Extract the [X, Y] coordinate from the center of the cell holding the provided text.  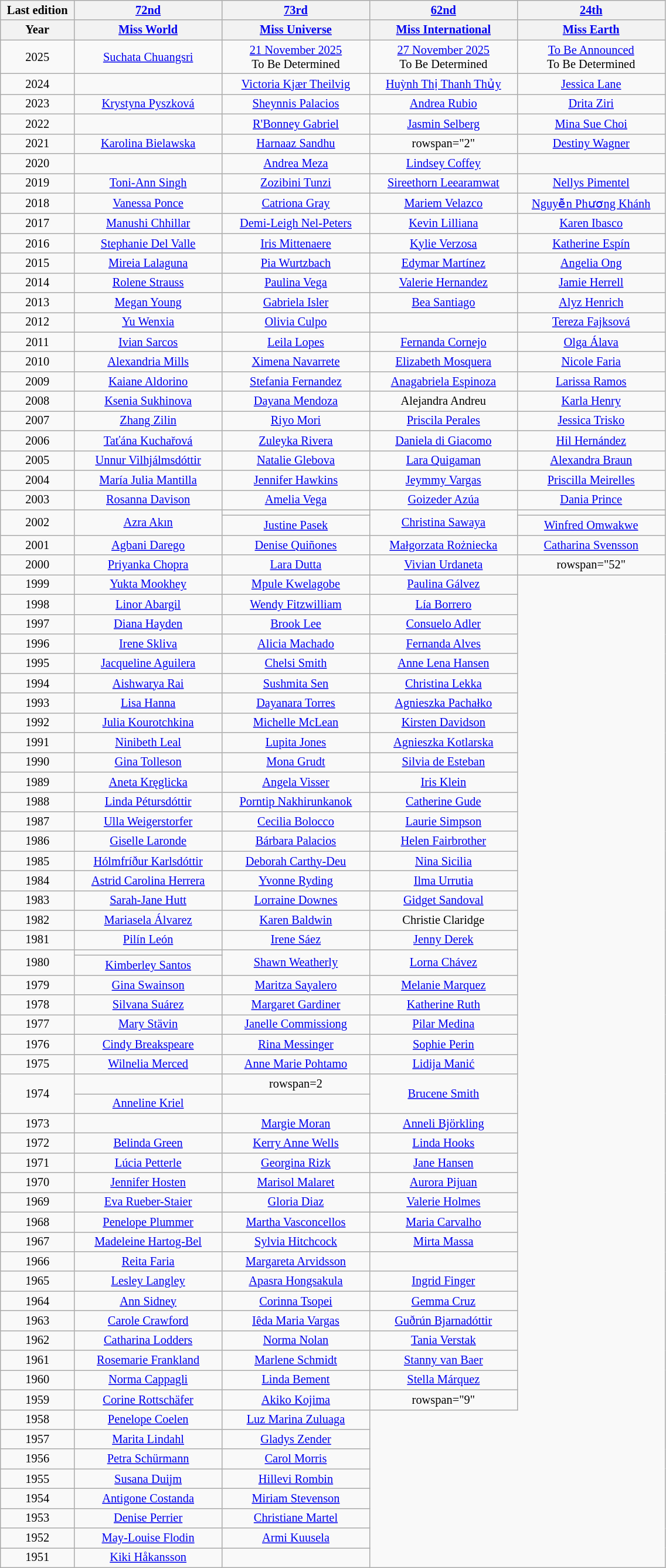
May-Louise Flodin [148, 1538]
2009 [38, 381]
Alicia Machado [296, 644]
Maritza Sayalero [296, 985]
Lara Dutta [296, 565]
73rd [296, 10]
1987 [38, 821]
2003 [38, 500]
Miss International [443, 30]
Ninibeth Leal [148, 743]
Sheynnis Palacios [296, 104]
Linor Abargil [148, 604]
1955 [38, 1479]
1995 [38, 663]
Penelope Coelen [148, 1420]
1981 [38, 940]
1966 [38, 1261]
Jane Hansen [443, 1163]
Lía Borrero [443, 604]
2010 [38, 362]
Sophie Perin [443, 1044]
Małgorzata Rożniecka [443, 545]
Hil Hernández [591, 441]
Anneline Kriel [148, 1103]
Gabriela Isler [296, 303]
Guðrún Bjarnadóttir [443, 1320]
Iris Klein [443, 782]
1957 [38, 1439]
27 November 2025To Be Determined [443, 57]
Christina Sawaya [443, 522]
Riyo Mori [296, 421]
Ivian Sarcos [148, 342]
1984 [38, 880]
Tereza Fajksová [591, 322]
1997 [38, 624]
1953 [38, 1518]
Andrea Rubio [443, 104]
2007 [38, 421]
Eva Rueber-Staier [148, 1202]
Yvonne Ryding [296, 880]
Jacqueline Aguilera [148, 663]
Winfred Omwakwe [591, 525]
Helen Fairbrother [443, 841]
2022 [38, 124]
Catharina Svensson [591, 545]
Lara Quigaman [443, 460]
2024 [38, 83]
1988 [38, 802]
Norma Nolan [296, 1340]
Aishwarya Rai [148, 683]
Sushmita Sen [296, 683]
Lisa Hanna [148, 703]
Elizabeth Mosquera [443, 362]
Madeleine Hartog-Bel [148, 1242]
1967 [38, 1242]
Gina Tolleson [148, 762]
1982 [38, 920]
Rosemarie Frankland [148, 1360]
Amelia Vega [296, 500]
Andrea Meza [296, 163]
1962 [38, 1340]
Ingrid Finger [443, 1281]
rowspan="2" [443, 144]
Jenny Derek [443, 940]
Alexandra Braun [591, 460]
Paulina Vega [296, 283]
Azra Akın [148, 522]
Nellys Pimentel [591, 183]
Ilma Urrutia [443, 880]
Huỳnh Thị Thanh Thủy [443, 83]
Nicole Faria [591, 362]
Georgina Rizk [296, 1163]
To Be AnnouncedTo Be Determined [591, 57]
Unnur Vilhjálmsdóttir [148, 460]
Katherine Ruth [443, 1005]
Megan Young [148, 303]
Mirta Massa [443, 1242]
Martha Vasconcellos [296, 1222]
Olga Álava [591, 342]
1956 [38, 1459]
Zozibini Tunzi [296, 183]
2023 [38, 104]
Toni-Ann Singh [148, 183]
Margaret Gardiner [296, 1005]
Mona Grudt [296, 762]
Lorna Chávez [443, 962]
Lesley Langley [148, 1281]
Susana Duijm [148, 1479]
Linda Hooks [443, 1143]
Lindsey Coffey [443, 163]
2016 [38, 243]
Shawn Weatherly [296, 962]
Kylie Verzosa [443, 243]
2012 [38, 322]
Chelsi Smith [296, 663]
2005 [38, 460]
Jennifer Hawkins [296, 480]
Rolene Strauss [148, 283]
Apasra Hongsakula [296, 1281]
Aurora Pijuan [443, 1183]
Irene Sáez [296, 940]
2002 [38, 522]
Aneta Kręglicka [148, 782]
Miss World [148, 30]
Jasmin Selberg [443, 124]
Yu Wenxia [148, 322]
Denise Perrier [148, 1518]
Stanny van Baer [443, 1360]
Justine Pasek [296, 525]
1951 [38, 1557]
Mariem Velazco [443, 203]
Jessica Lane [591, 83]
24th [591, 10]
Pilín León [148, 940]
Consuelo Adler [443, 624]
Tania Verstak [443, 1340]
Agnieszka Kotlarska [443, 743]
1974 [38, 1093]
Leila Lopes [296, 342]
Rosanna Davison [148, 500]
Priscilla Meirelles [591, 480]
1965 [38, 1281]
Taťána Kuchařová [148, 441]
1963 [38, 1320]
2025 [38, 57]
62nd [443, 10]
2013 [38, 303]
2017 [38, 223]
Silvana Suárez [148, 1005]
1971 [38, 1163]
2015 [38, 263]
Larissa Ramos [591, 381]
Miss Earth [591, 30]
Agbani Darego [148, 545]
2001 [38, 545]
2006 [38, 441]
Karolina Bielawska [148, 144]
2021 [38, 144]
72nd [148, 10]
Reita Faria [148, 1261]
2018 [38, 203]
1998 [38, 604]
Miriam Stevenson [296, 1498]
Victoria Kjær Theilvig [296, 83]
Nguyễn Phương Khánh [591, 203]
Rina Messinger [296, 1044]
2011 [38, 342]
Last edition [38, 10]
Ulla Weigerstorfer [148, 821]
1954 [38, 1498]
Iris Mittenaere [296, 243]
Edymar Martínez [443, 263]
Luz Marina Zuluaga [296, 1420]
1970 [38, 1183]
Iêda Maria Vargas [296, 1320]
Carole Crawford [148, 1320]
Jessica Trisko [591, 421]
1979 [38, 985]
Linda Pétursdóttir [148, 802]
Jamie Herrell [591, 283]
Petra Schürmann [148, 1459]
Ann Sidney [148, 1301]
Nina Sicilia [443, 861]
Gladys Zender [296, 1439]
Priscila Perales [443, 421]
Karla Henry [591, 401]
Pia Wurtzbach [296, 263]
Cindy Breakspeare [148, 1044]
Olivia Culpo [296, 322]
Mpule Kwelagobe [296, 584]
Gemma Cruz [443, 1301]
1996 [38, 644]
Christiane Martel [296, 1518]
Mariasela Álvarez [148, 920]
Kiki Håkansson [148, 1557]
rowspan=2 [296, 1083]
Catharina Lodders [148, 1340]
Krystyna Pyszková [148, 104]
1986 [38, 841]
1973 [38, 1123]
Year [38, 30]
Margareta Arvidsson [296, 1261]
Wendy Fitzwilliam [296, 604]
1983 [38, 900]
Margie Moran [296, 1123]
Linda Bement [296, 1380]
1959 [38, 1400]
Drita Ziri [591, 104]
Sylvia Hitchcock [296, 1242]
Karen Ibasco [591, 223]
Marita Lindahl [148, 1439]
1964 [38, 1301]
1985 [38, 861]
Pilar Medina [443, 1024]
Michelle McLean [296, 723]
Alyz Henrich [591, 303]
Jennifer Hosten [148, 1183]
Kimberley Santos [148, 965]
Marlene Schmidt [296, 1360]
Porntip Nakhirunkanok [296, 802]
Katherine Espín [591, 243]
Anneli Björkling [443, 1123]
Suchata Chuangsri [148, 57]
Angela Visser [296, 782]
1992 [38, 723]
Melanie Marquez [443, 985]
1960 [38, 1380]
2004 [38, 480]
Fernanda Cornejo [443, 342]
Lúcia Petterle [148, 1163]
María Julia Mantilla [148, 480]
Mary Stävin [148, 1024]
Hillevi Rombin [296, 1479]
rowspan="52" [591, 565]
Stella Márquez [443, 1380]
2000 [38, 565]
Demi-Leigh Nel-Peters [296, 223]
Mina Sue Choi [591, 124]
2020 [38, 163]
Corinna Tsopei [296, 1301]
Sireethorn Leearamwat [443, 183]
Penelope Plummer [148, 1222]
Lupita Jones [296, 743]
Daniela di Giacomo [443, 441]
1994 [38, 683]
Maria Carvalho [443, 1222]
1958 [38, 1420]
Belinda Green [148, 1143]
Kaiane Aldorino [148, 381]
Valerie Holmes [443, 1202]
1990 [38, 762]
R'Bonney Gabriel [296, 124]
Kevin Lilliana [443, 223]
Lorraine Downes [296, 900]
Irene Skliva [148, 644]
Zuleyka Rivera [296, 441]
Ximena Navarrete [296, 362]
Wilnelia Merced [148, 1064]
1980 [38, 962]
1969 [38, 1202]
1993 [38, 703]
Stefania Fernandez [296, 381]
Giselle Laronde [148, 841]
Anne Lena Hansen [443, 663]
Vanessa Ponce [148, 203]
Marisol Malaret [296, 1183]
21 November 2025To Be Determined [296, 57]
Carol Morris [296, 1459]
Angelia Ong [591, 263]
Brucene Smith [443, 1093]
1999 [38, 584]
Miss Universe [296, 30]
Mireia Lalaguna [148, 263]
Corine Rottschäfer [148, 1400]
1991 [38, 743]
Hólmfríður Karlsdóttir [148, 861]
Zhang Zilin [148, 421]
1961 [38, 1360]
Gina Swainson [148, 985]
Christie Claridge [443, 920]
Valerie Hernandez [443, 283]
rowspan="9" [443, 1400]
Gidget Sandoval [443, 900]
Antigone Costanda [148, 1498]
Akiko Kojima [296, 1400]
Alejandra Andreu [443, 401]
Julia Kourotchkina [148, 723]
Jeymmy Vargas [443, 480]
Deborah Carthy-Deu [296, 861]
Bea Santiago [443, 303]
Janelle Commissiong [296, 1024]
Laurie Simpson [443, 821]
1978 [38, 1005]
Catriona Gray [296, 203]
Astrid Carolina Herrera [148, 880]
Alexandria Mills [148, 362]
Karen Baldwin [296, 920]
Dayanara Torres [296, 703]
Agnieszka Pachałko [443, 703]
Manushi Chhillar [148, 223]
Natalie Glebova [296, 460]
Bárbara Palacios [296, 841]
Diana Hayden [148, 624]
Catherine Gude [443, 802]
Armi Kuusela [296, 1538]
Brook Lee [296, 624]
Paulina Gálvez [443, 584]
Vivian Urdaneta [443, 565]
Destiny Wagner [591, 144]
Stephanie Del Valle [148, 243]
Silvia de Esteban [443, 762]
1989 [38, 782]
Anagabriela Espinoza [443, 381]
1968 [38, 1222]
1972 [38, 1143]
Sarah-Jane Hutt [148, 900]
Norma Cappagli [148, 1380]
1977 [38, 1024]
Dayana Mendoza [296, 401]
Ksenia Sukhinova [148, 401]
Fernanda Alves [443, 644]
Anne Marie Pohtamo [296, 1064]
1976 [38, 1044]
Harnaaz Sandhu [296, 144]
Kerry Anne Wells [296, 1143]
2014 [38, 283]
Gloria Diaz [296, 1202]
Priyanka Chopra [148, 565]
Denise Quiñones [296, 545]
Lidija Manić [443, 1064]
2008 [38, 401]
1952 [38, 1538]
Christina Lekka [443, 683]
2019 [38, 183]
Cecilia Bolocco [296, 821]
Dania Prince [591, 500]
1975 [38, 1064]
Goizeder Azúa [443, 500]
Yukta Mookhey [148, 584]
Kirsten Davidson [443, 723]
